Locate the cell with the specified text and output its [x, y] center coordinate. 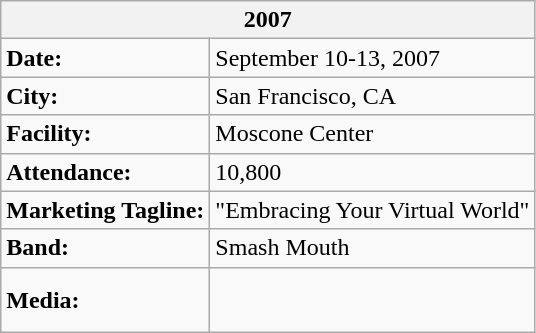
San Francisco, CA [372, 96]
Facility: [106, 134]
Media: [106, 300]
Moscone Center [372, 134]
City: [106, 96]
10,800 [372, 172]
Attendance: [106, 172]
Date: [106, 58]
September 10-13, 2007 [372, 58]
Marketing Tagline: [106, 210]
"Embracing Your Virtual World" [372, 210]
2007 [268, 20]
Smash Mouth [372, 248]
Band: [106, 248]
